Search for the cell housing the specified text and yield its [X, Y] center coordinate. 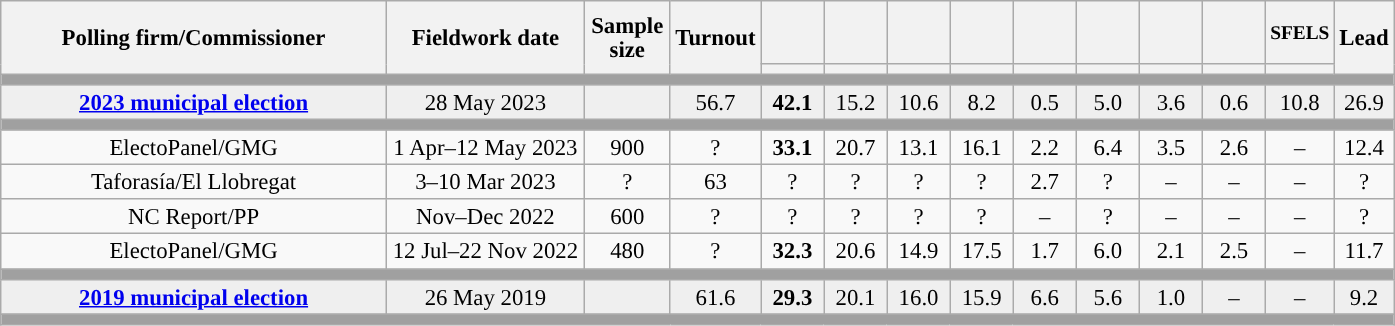
2.6 [1234, 148]
Turnout [716, 38]
600 [627, 218]
26.9 [1364, 102]
2.5 [1234, 252]
2019 municipal election [194, 296]
56.7 [716, 102]
1 Apr–12 May 2023 [485, 148]
28 May 2023 [485, 102]
20.7 [856, 148]
1.7 [1044, 252]
17.5 [982, 252]
SFELS [1300, 32]
11.7 [1364, 252]
16.1 [982, 148]
9.2 [1364, 296]
16.0 [918, 296]
480 [627, 252]
20.6 [856, 252]
Polling firm/Commissioner [194, 38]
5.6 [1108, 296]
14.9 [918, 252]
12 Jul–22 Nov 2022 [485, 252]
Sample size [627, 38]
0.6 [1234, 102]
Taforasía/El Llobregat [194, 182]
900 [627, 148]
2.2 [1044, 148]
3.5 [1170, 148]
32.3 [792, 252]
10.8 [1300, 102]
Nov–Dec 2022 [485, 218]
2.1 [1170, 252]
33.1 [792, 148]
6.4 [1108, 148]
15.9 [982, 296]
NC Report/PP [194, 218]
1.0 [1170, 296]
Fieldwork date [485, 38]
63 [716, 182]
3.6 [1170, 102]
20.1 [856, 296]
42.1 [792, 102]
0.5 [1044, 102]
2023 municipal election [194, 102]
2.7 [1044, 182]
13.1 [918, 148]
61.6 [716, 296]
3–10 Mar 2023 [485, 182]
6.6 [1044, 296]
Lead [1364, 38]
12.4 [1364, 148]
10.6 [918, 102]
15.2 [856, 102]
5.0 [1108, 102]
26 May 2019 [485, 296]
6.0 [1108, 252]
29.3 [792, 296]
8.2 [982, 102]
